Locate the cell with the specified text and output its (X, Y) center coordinate. 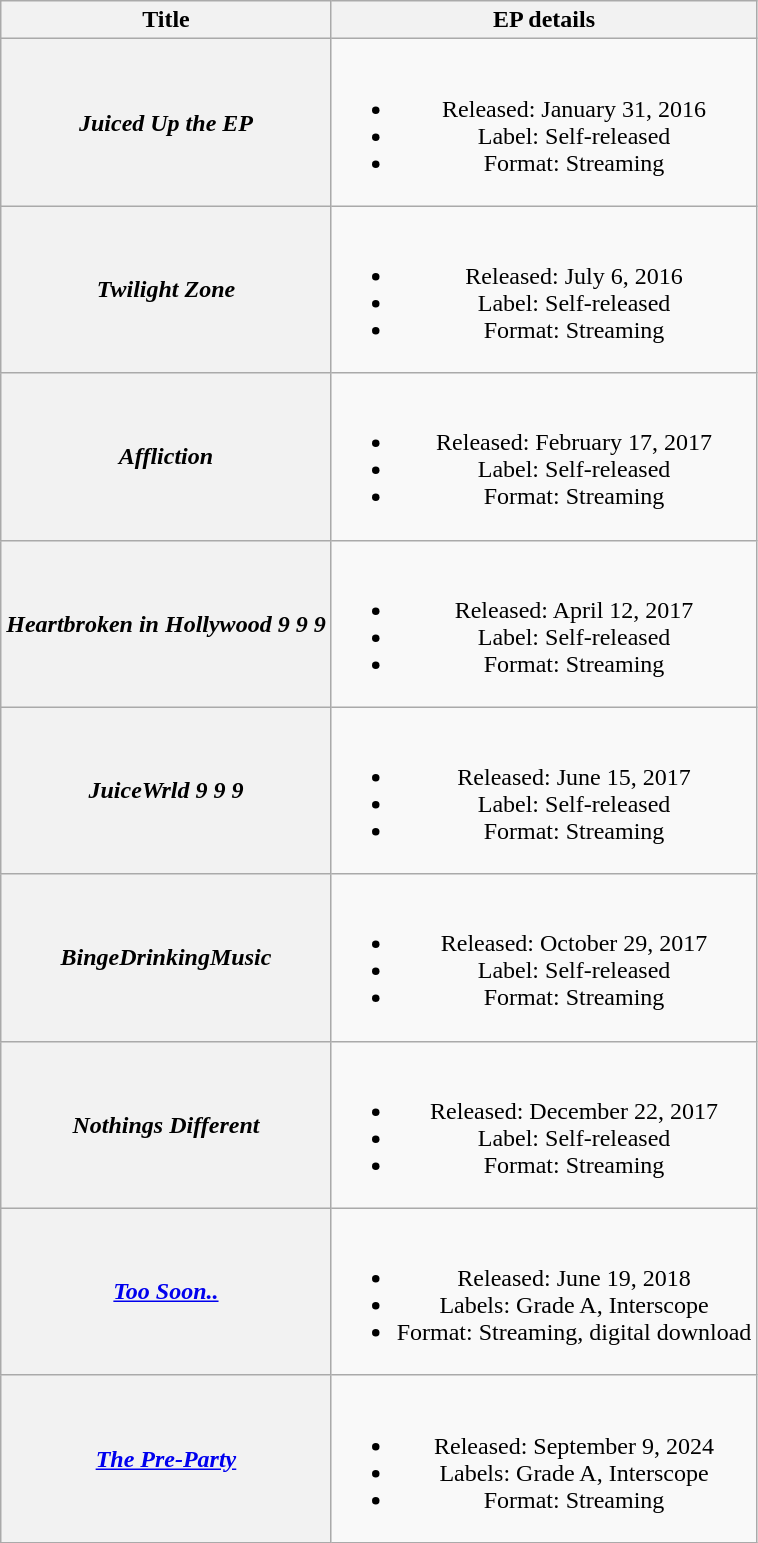
Too Soon.. (166, 1292)
Released: January 31, 2016Label: Self-releasedFormat: Streaming (544, 122)
EP details (544, 20)
Released: April 12, 2017Label: Self-releasedFormat: Streaming (544, 624)
Released: June 19, 2018Labels: Grade A, InterscopeFormat: Streaming, digital download (544, 1292)
Released: December 22, 2017Label: Self-releasedFormat: Streaming (544, 1124)
BingeDrinkingMusic (166, 958)
Released: October 29, 2017Label: Self-releasedFormat: Streaming (544, 958)
Released: February 17, 2017Label: Self-releasedFormat: Streaming (544, 456)
The Pre-Party (166, 1458)
Released: June 15, 2017Label: Self-releasedFormat: Streaming (544, 790)
Affliction (166, 456)
Heartbroken in Hollywood 9 9 9 (166, 624)
Twilight Zone (166, 290)
Title (166, 20)
Juiced Up the EP (166, 122)
Released: July 6, 2016Label: Self-releasedFormat: Streaming (544, 290)
Nothings Different (166, 1124)
Released: September 9, 2024Labels: Grade A, InterscopeFormat: Streaming (544, 1458)
JuiceWrld 9 9 9 (166, 790)
